Return the [X, Y] coordinate for the center point of the cell that contains the specified text.  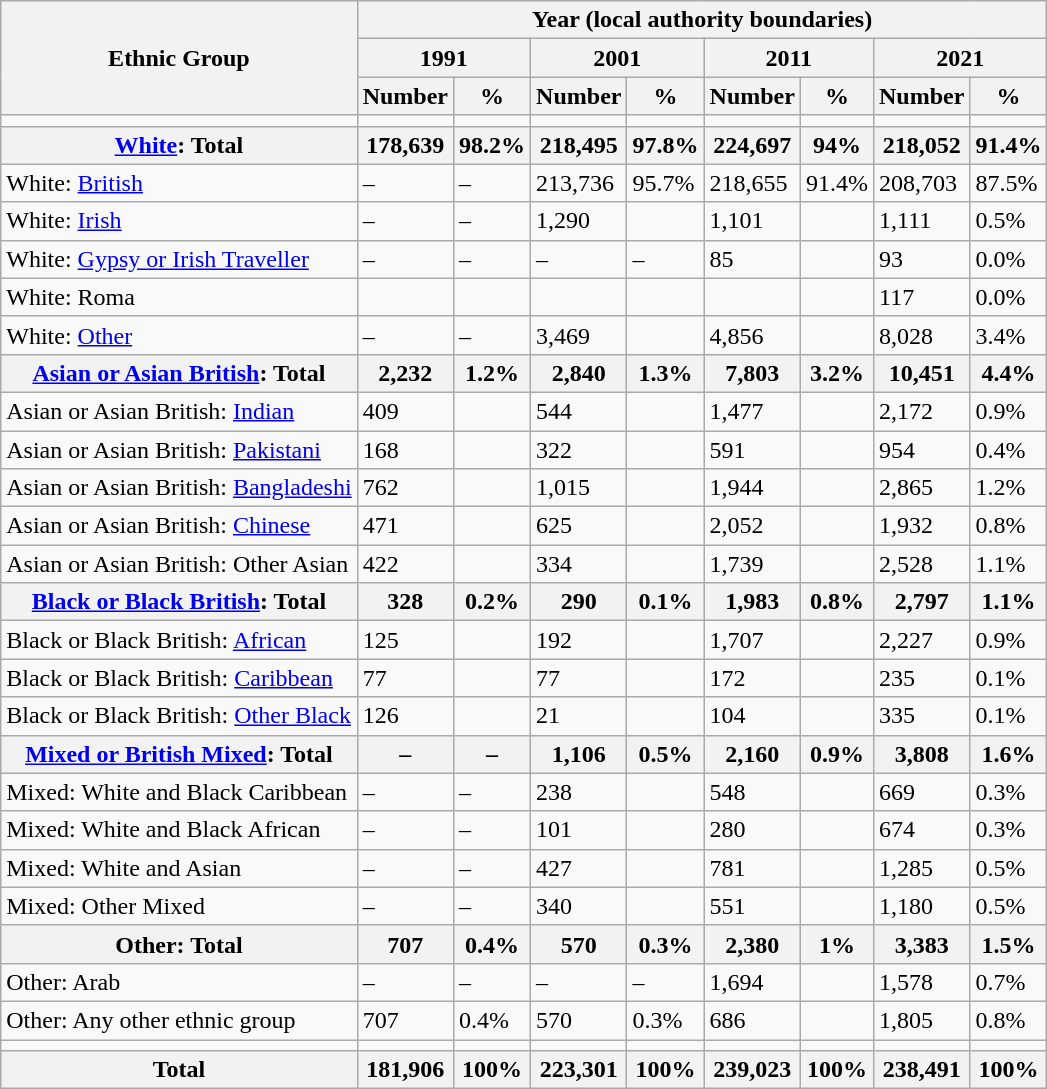
1991 [444, 58]
0.7% [1008, 982]
208,703 [921, 183]
Ethnic Group [179, 58]
2,160 [752, 754]
Asian or Asian British: Bangladeshi [179, 488]
322 [579, 449]
1.6% [1008, 754]
93 [921, 259]
White: British [179, 183]
280 [752, 830]
544 [579, 411]
Other: Arab [179, 982]
1,180 [921, 906]
328 [405, 602]
238,491 [921, 1070]
Asian or Asian British: Chinese [179, 526]
548 [752, 792]
Asian or Asian British: Total [179, 373]
98.2% [492, 145]
625 [579, 526]
218,655 [752, 183]
White: Other [179, 335]
238 [579, 792]
2,052 [752, 526]
1.5% [1008, 944]
Black or Black British: Other Black [179, 716]
334 [579, 564]
10,451 [921, 373]
335 [921, 716]
2,380 [752, 944]
686 [752, 1020]
213,736 [579, 183]
762 [405, 488]
1,015 [579, 488]
125 [405, 640]
1,101 [752, 221]
95.7% [666, 183]
781 [752, 868]
White: Irish [179, 221]
409 [405, 411]
7,803 [752, 373]
Other: Total [179, 944]
Year (local authority boundaries) [702, 20]
White: Total [179, 145]
Mixed: White and Black Caribbean [179, 792]
2,840 [579, 373]
2021 [960, 58]
218,052 [921, 145]
1,805 [921, 1020]
218,495 [579, 145]
3.2% [836, 373]
471 [405, 526]
1% [836, 944]
168 [405, 449]
172 [752, 678]
181,906 [405, 1070]
4,856 [752, 335]
954 [921, 449]
Other: Any other ethnic group [179, 1020]
3,383 [921, 944]
1,285 [921, 868]
2,528 [921, 564]
3,808 [921, 754]
21 [579, 716]
1,739 [752, 564]
94% [836, 145]
224,697 [752, 145]
2,172 [921, 411]
591 [752, 449]
1,983 [752, 602]
1,106 [579, 754]
551 [752, 906]
Mixed: Other Mixed [179, 906]
1,578 [921, 982]
Asian or Asian British: Pakistani [179, 449]
1,707 [752, 640]
239,023 [752, 1070]
0.2% [492, 602]
Black or Black British: Caribbean [179, 678]
669 [921, 792]
674 [921, 830]
Asian or Asian British: Other Asian [179, 564]
White: Roma [179, 297]
340 [579, 906]
104 [752, 716]
101 [579, 830]
2,797 [921, 602]
2011 [788, 58]
Asian or Asian British: Indian [179, 411]
Total [179, 1070]
192 [579, 640]
235 [921, 678]
178,639 [405, 145]
2001 [618, 58]
Mixed: White and Asian [179, 868]
Mixed or British Mixed: Total [179, 754]
Black or Black British: African [179, 640]
87.5% [1008, 183]
3,469 [579, 335]
2,865 [921, 488]
1,944 [752, 488]
97.8% [666, 145]
1,694 [752, 982]
1.3% [666, 373]
2,227 [921, 640]
85 [752, 259]
8,028 [921, 335]
1,111 [921, 221]
117 [921, 297]
1,932 [921, 526]
3.4% [1008, 335]
427 [579, 868]
290 [579, 602]
4.4% [1008, 373]
223,301 [579, 1070]
White: Gypsy or Irish Traveller [179, 259]
1,290 [579, 221]
Black or Black British: Total [179, 602]
126 [405, 716]
Mixed: White and Black African [179, 830]
2,232 [405, 373]
422 [405, 564]
1,477 [752, 411]
